Determine the [x, y] coordinate at the center of the cell enclosing the given text.  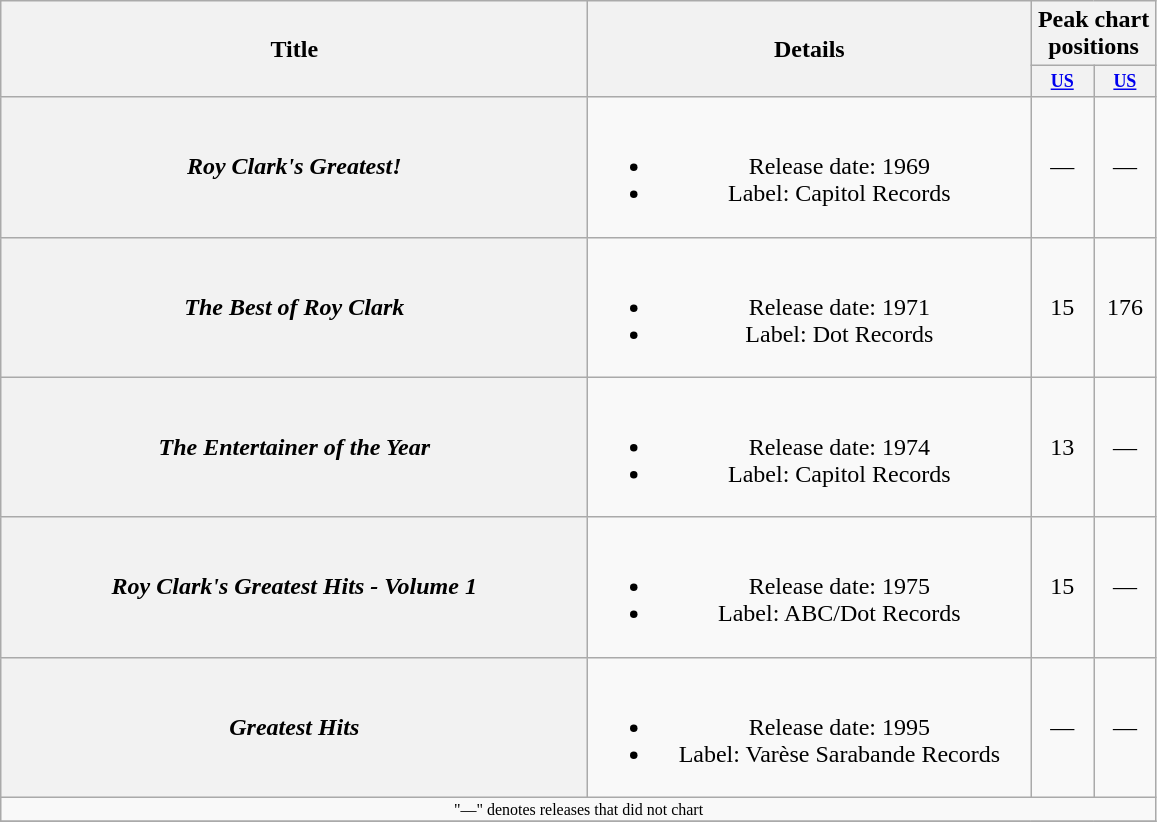
Roy Clark's Greatest! [294, 167]
Release date: 1995Label: Varèse Sarabande Records [810, 727]
Release date: 1969Label: Capitol Records [810, 167]
Release date: 1971Label: Dot Records [810, 307]
Release date: 1974Label: Capitol Records [810, 447]
Roy Clark's Greatest Hits - Volume 1 [294, 587]
176 [1126, 307]
13 [1062, 447]
Title [294, 49]
Peak chartpositions [1094, 34]
The Entertainer of the Year [294, 447]
Greatest Hits [294, 727]
Details [810, 49]
The Best of Roy Clark [294, 307]
"—" denotes releases that did not chart [578, 809]
Release date: 1975Label: ABC/Dot Records [810, 587]
